Scan for the cell matching the given text and deliver its (x, y) coordinate at center. 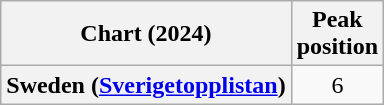
Sweden (Sverigetopplistan) (146, 85)
Chart (2024) (146, 34)
Peakposition (337, 34)
6 (337, 85)
